Capture the cell that displays the provided text and extract its [X, Y] central coordinate. 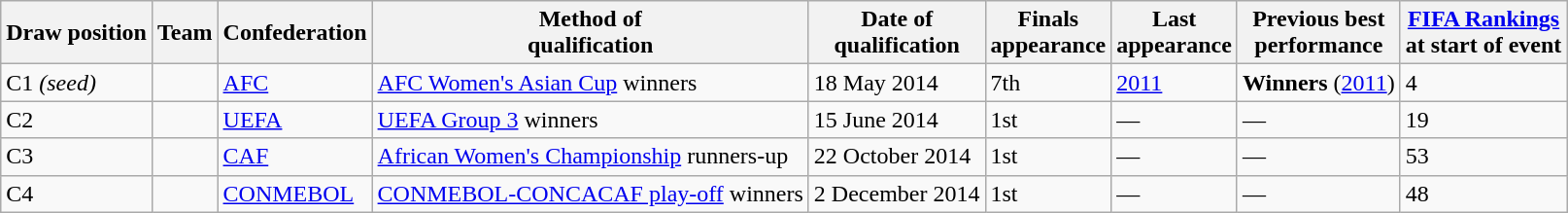
Lastappearance [1175, 33]
18 May 2014 [897, 83]
C4 [77, 194]
Method ofqualification [591, 33]
C1 (seed) [77, 83]
Team [185, 33]
UEFA Group 3 winners [591, 120]
AFC Women's Asian Cup winners [591, 83]
15 June 2014 [897, 120]
7th [1048, 83]
19 [1483, 120]
CONMEBOL [295, 194]
4 [1483, 83]
CONMEBOL-CONCACAF play-off winners [591, 194]
C3 [77, 157]
53 [1483, 157]
48 [1483, 194]
Winners (2011) [1318, 83]
UEFA [295, 120]
22 October 2014 [897, 157]
Finalsappearance [1048, 33]
African Women's Championship runners-up [591, 157]
Previous bestperformance [1318, 33]
2011 [1175, 83]
Date ofqualification [897, 33]
FIFA Rankingsat start of event [1483, 33]
Confederation [295, 33]
C2 [77, 120]
2 December 2014 [897, 194]
CAF [295, 157]
Draw position [77, 33]
AFC [295, 83]
